Extract the (X, Y) coordinate from the center of the cell holding the provided text.  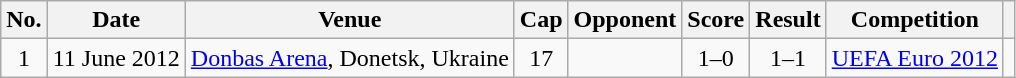
1 (24, 58)
Competition (914, 20)
Score (716, 20)
Opponent (625, 20)
Venue (350, 20)
Date (116, 20)
UEFA Euro 2012 (914, 58)
No. (24, 20)
Cap (541, 20)
Result (788, 20)
17 (541, 58)
Donbas Arena, Donetsk, Ukraine (350, 58)
1–0 (716, 58)
1–1 (788, 58)
11 June 2012 (116, 58)
